For the text-containing cell, return its midpoint in (X, Y) coordinate format. 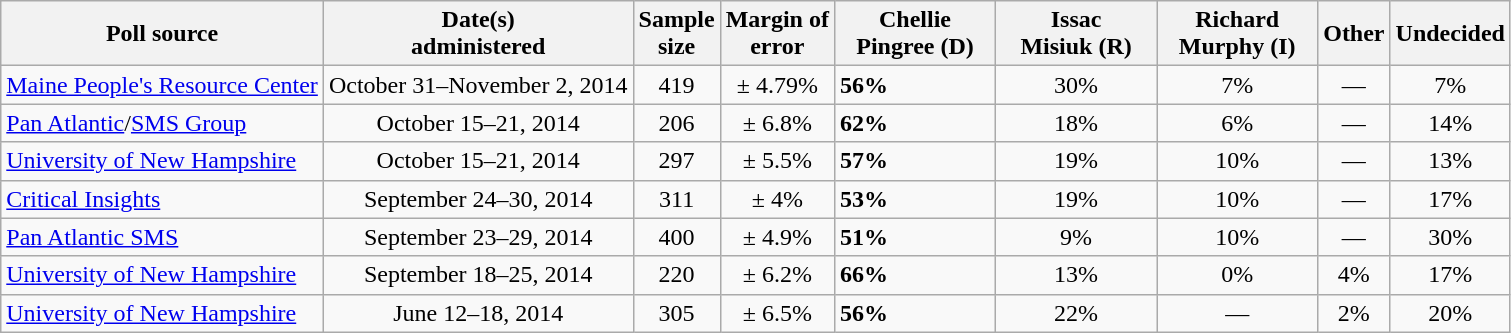
53% (914, 199)
51% (914, 237)
18% (1076, 123)
311 (676, 199)
206 (676, 123)
± 6.8% (777, 123)
Margin oferror (777, 34)
305 (676, 313)
September 18–25, 2014 (478, 275)
0% (1238, 275)
Samplesize (676, 34)
October 31–November 2, 2014 (478, 85)
57% (914, 161)
297 (676, 161)
± 4.79% (777, 85)
± 6.5% (777, 313)
9% (1076, 237)
220 (676, 275)
RichardMurphy (I) (1238, 34)
400 (676, 237)
June 12–18, 2014 (478, 313)
September 23–29, 2014 (478, 237)
September 24–30, 2014 (478, 199)
20% (1450, 313)
± 6.2% (777, 275)
Undecided (1450, 34)
± 5.5% (777, 161)
Date(s)administered (478, 34)
Maine People's Resource Center (162, 85)
± 4.9% (777, 237)
22% (1076, 313)
± 4% (777, 199)
Critical Insights (162, 199)
IssacMisiuk (R) (1076, 34)
ChelliePingree (D) (914, 34)
66% (914, 275)
2% (1354, 313)
Pan Atlantic/SMS Group (162, 123)
62% (914, 123)
Other (1354, 34)
4% (1354, 275)
419 (676, 85)
6% (1238, 123)
Poll source (162, 34)
14% (1450, 123)
Pan Atlantic SMS (162, 237)
